Detect which cell encompasses the target text, then output its [X, Y] center coordinate. 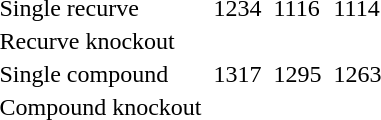
1317 [238, 74]
1295 [298, 74]
